Extract the [x, y] coordinate from the center of the cell holding the provided text.  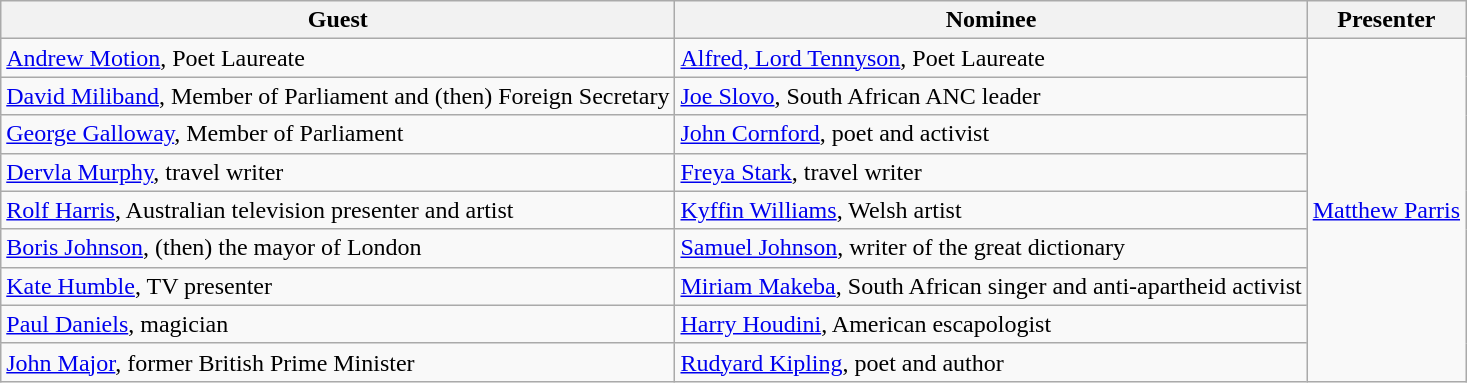
George Galloway, Member of Parliament [338, 134]
Guest [338, 20]
Andrew Motion, Poet Laureate [338, 58]
John Major, former British Prime Minister [338, 362]
Matthew Parris [1386, 210]
John Cornford, poet and activist [991, 134]
Joe Slovo, South African ANC leader [991, 96]
Paul Daniels, magician [338, 324]
Freya Stark, travel writer [991, 172]
David Miliband, Member of Parliament and (then) Foreign Secretary [338, 96]
Rolf Harris, Australian television presenter and artist [338, 210]
Rudyard Kipling, poet and author [991, 362]
Samuel Johnson, writer of the great dictionary [991, 248]
Boris Johnson, (then) the mayor of London [338, 248]
Kate Humble, TV presenter [338, 286]
Presenter [1386, 20]
Harry Houdini, American escapologist [991, 324]
Kyffin Williams, Welsh artist [991, 210]
Dervla Murphy, travel writer [338, 172]
Miriam Makeba, South African singer and anti-apartheid activist [991, 286]
Alfred, Lord Tennyson, Poet Laureate [991, 58]
Nominee [991, 20]
